Return the (X, Y) coordinate for the center point of the cell that contains the specified text.  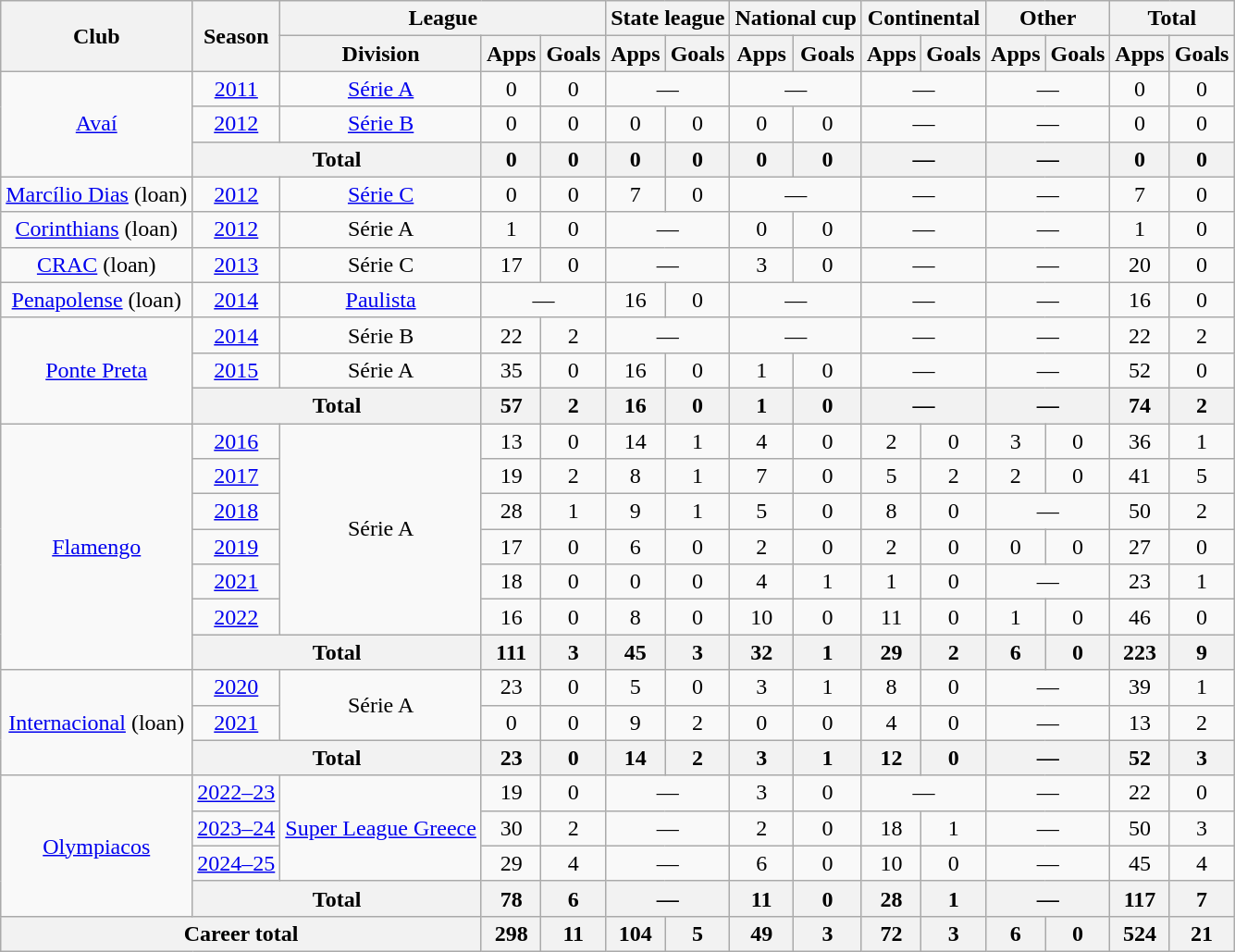
Super League Greece (381, 828)
36 (1140, 441)
League (443, 19)
Avaí (96, 124)
2022 (237, 617)
2018 (237, 512)
Season (237, 36)
2023–24 (237, 828)
Ponte Preta (96, 370)
46 (1140, 617)
2022–23 (237, 793)
2020 (237, 687)
27 (1140, 547)
223 (1140, 652)
524 (1140, 933)
2015 (237, 370)
78 (511, 898)
12 (891, 758)
2011 (237, 89)
Paulista (381, 300)
2016 (237, 441)
57 (511, 405)
35 (511, 370)
117 (1140, 898)
2019 (237, 547)
30 (511, 828)
39 (1140, 687)
Club (96, 36)
74 (1140, 405)
Internacional (loan) (96, 723)
2024–25 (237, 863)
20 (1140, 265)
Olympiacos (96, 846)
Division (381, 54)
104 (636, 933)
Marcílio Dias (loan) (96, 194)
72 (891, 933)
State league (668, 19)
Career total (241, 933)
2017 (237, 476)
32 (761, 652)
Penapolense (loan) (96, 300)
Corinthians (loan) (96, 229)
49 (761, 933)
111 (511, 652)
Continental (923, 19)
41 (1140, 476)
Other (1048, 19)
298 (511, 933)
2013 (237, 265)
21 (1202, 933)
CRAC (loan) (96, 265)
Flamengo (96, 547)
National cup (796, 19)
